Pinpoint the cell where the given text exists, returning its [X, Y] midpoint coordinate. 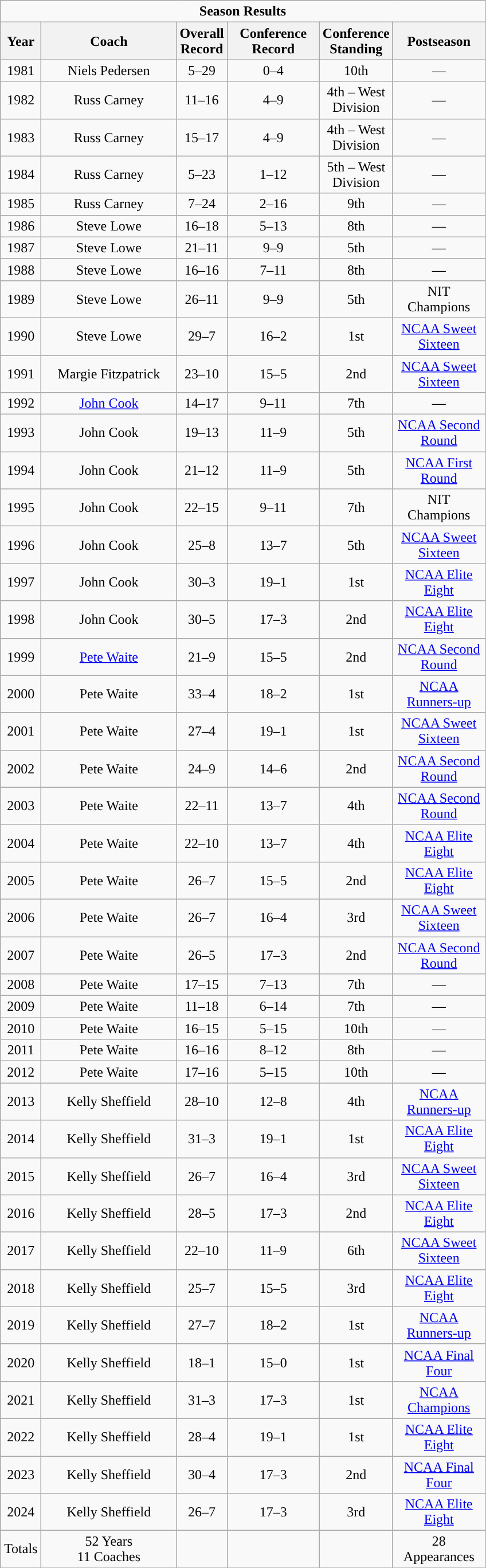
28 Appearances [439, 1549]
21–9 [202, 657]
1993 [21, 433]
28–5 [202, 1213]
2010 [21, 1029]
22–11 [202, 806]
6th [356, 1251]
1986 [21, 226]
30–3 [202, 582]
2020 [21, 1362]
1997 [21, 582]
1–12 [273, 174]
52 Years11 Coaches [109, 1549]
27–7 [202, 1325]
5–29 [202, 71]
17–16 [202, 1072]
25–7 [202, 1288]
21–12 [202, 470]
1996 [21, 545]
23–10 [202, 374]
1987 [21, 248]
17–15 [202, 985]
8–12 [273, 1050]
Overall Record [202, 41]
26–11 [202, 299]
19–13 [202, 433]
18–1 [202, 1362]
1999 [21, 657]
0–4 [273, 71]
2015 [21, 1176]
1998 [21, 619]
1981 [21, 71]
28–10 [202, 1102]
Postseason [439, 41]
Conference Record [273, 41]
2005 [21, 881]
25–8 [202, 545]
2001 [21, 732]
Niels Pedersen [109, 71]
1990 [21, 336]
2023 [21, 1475]
1985 [21, 204]
7–13 [273, 985]
NCAA First Round [439, 470]
NCAA Champions [439, 1400]
16–2 [273, 336]
2011 [21, 1050]
1984 [21, 174]
21–11 [202, 248]
Year [21, 41]
14–6 [273, 768]
29–7 [202, 336]
15–0 [273, 1362]
7–11 [273, 269]
2016 [21, 1213]
Coach [109, 41]
Totals [21, 1549]
2017 [21, 1251]
14–17 [202, 404]
2019 [21, 1325]
2009 [21, 1007]
1989 [21, 299]
2014 [21, 1139]
26–5 [202, 955]
1991 [21, 374]
24–9 [202, 768]
5th – West Division [356, 174]
2007 [21, 955]
30–4 [202, 1475]
2013 [21, 1102]
33–4 [202, 694]
5–23 [202, 174]
28–4 [202, 1437]
2008 [21, 985]
2006 [21, 917]
2000 [21, 694]
Conference Standing [356, 41]
30–5 [202, 619]
27–4 [202, 732]
Margie Fitzpatrick [109, 374]
2024 [21, 1512]
2002 [21, 768]
Season Results [243, 11]
2018 [21, 1288]
22–15 [202, 508]
2012 [21, 1072]
2022 [21, 1437]
15–17 [202, 138]
2003 [21, 806]
1994 [21, 470]
2004 [21, 843]
1988 [21, 269]
1995 [21, 508]
16–18 [202, 226]
9th [356, 204]
11–18 [202, 1007]
1992 [21, 404]
6–14 [273, 1007]
5–13 [273, 226]
1983 [21, 138]
1982 [21, 100]
2021 [21, 1400]
2–16 [273, 204]
12–8 [273, 1102]
16–15 [202, 1029]
11–16 [202, 100]
7–24 [202, 204]
